Locate the cell with the specified text and output its (X, Y) center coordinate. 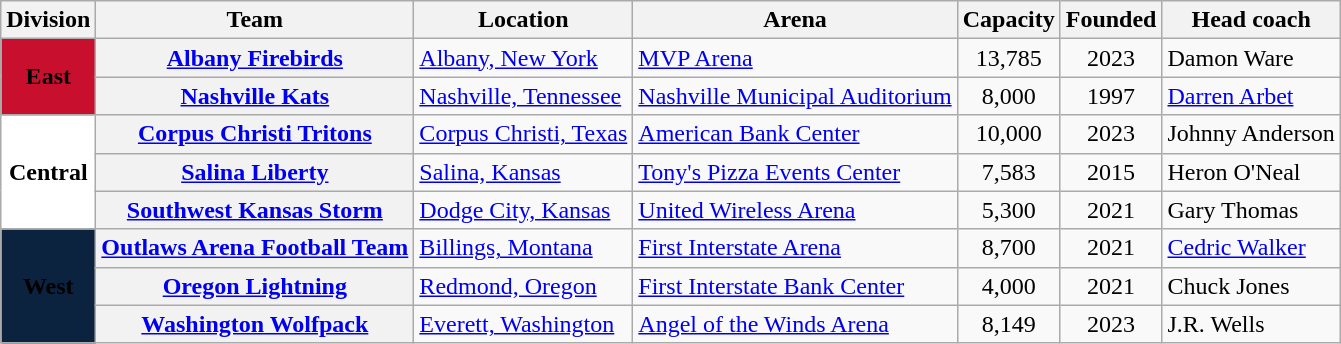
Albany, New York (524, 58)
Albany Firebirds (255, 58)
Salina Liberty (255, 172)
East (48, 77)
8,700 (1008, 248)
Team (255, 20)
8,149 (1008, 324)
Southwest Kansas Storm (255, 210)
Angel of the Winds Arena (795, 324)
Division (48, 20)
J.R. Wells (1251, 324)
Capacity (1008, 20)
Salina, Kansas (524, 172)
MVP Arena (795, 58)
Oregon Lightning (255, 286)
Everett, Washington (524, 324)
Outlaws Arena Football Team (255, 248)
10,000 (1008, 134)
5,300 (1008, 210)
First Interstate Bank Center (795, 286)
Heron O'Neal (1251, 172)
Cedric Walker (1251, 248)
West (48, 286)
2015 (1111, 172)
Central (48, 172)
Dodge City, Kansas (524, 210)
7,583 (1008, 172)
Nashville Municipal Auditorium (795, 96)
Nashville, Tennessee (524, 96)
Billings, Montana (524, 248)
Tony's Pizza Events Center (795, 172)
Redmond, Oregon (524, 286)
Head coach (1251, 20)
1997 (1111, 96)
Arena (795, 20)
4,000 (1008, 286)
Washington Wolfpack (255, 324)
Founded (1111, 20)
Corpus Christi Tritons (255, 134)
Damon Ware (1251, 58)
8,000 (1008, 96)
13,785 (1008, 58)
Gary Thomas (1251, 210)
Location (524, 20)
Chuck Jones (1251, 286)
American Bank Center (795, 134)
Nashville Kats (255, 96)
Johnny Anderson (1251, 134)
Darren Arbet (1251, 96)
First Interstate Arena (795, 248)
United Wireless Arena (795, 210)
Corpus Christi, Texas (524, 134)
